Identify which cell holds the provided text, then report its (x, y) central coordinate. 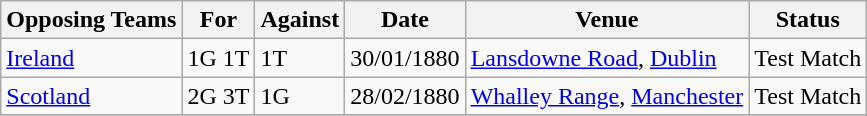
2G 3T (218, 96)
Against (300, 20)
30/01/1880 (405, 58)
For (218, 20)
Opposing Teams (92, 20)
1G (300, 96)
Ireland (92, 58)
28/02/1880 (405, 96)
Status (808, 20)
1G 1T (218, 58)
Lansdowne Road, Dublin (607, 58)
Venue (607, 20)
Scotland (92, 96)
Whalley Range, Manchester (607, 96)
1T (300, 58)
Date (405, 20)
